Output the [X, Y] coordinate of the center of the cell containing the given text.  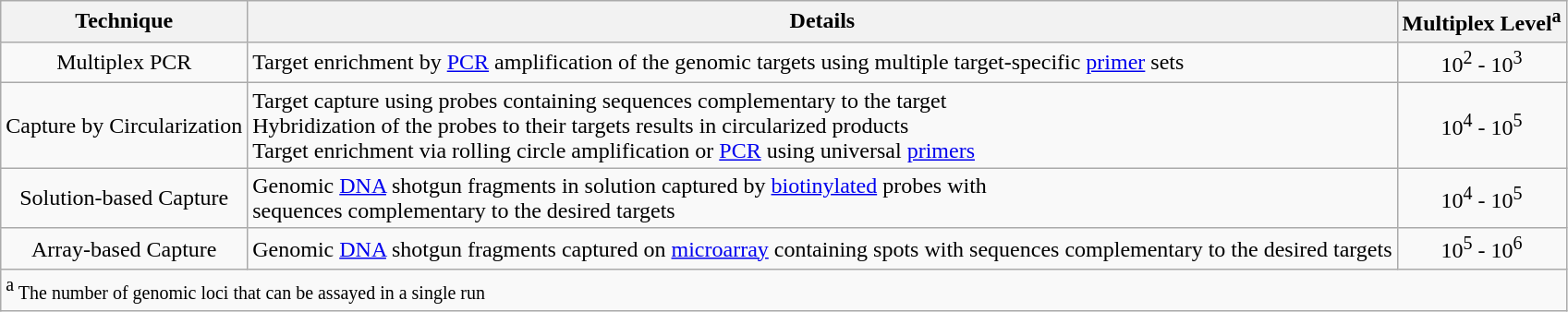
Target enrichment by PCR amplification of the genomic targets using multiple target-specific primer sets [822, 63]
105 - 106 [1482, 249]
Genomic DNA shotgun fragments in solution captured by biotinylated probes with sequences complementary to the desired targets [822, 198]
Array-based Capture [124, 249]
Technique [124, 22]
Genomic DNA shotgun fragments captured on microarray containing spots with sequences complementary to the desired targets [822, 249]
Multiplex Levela [1482, 22]
Details [822, 22]
a The number of genomic loci that can be assayed in a single run [784, 290]
Multiplex PCR [124, 63]
Solution-based Capture [124, 198]
102 - 103 [1482, 63]
Capture by Circularization [124, 126]
